From the cell containing the given text, extract its center point as [x, y] coordinate. 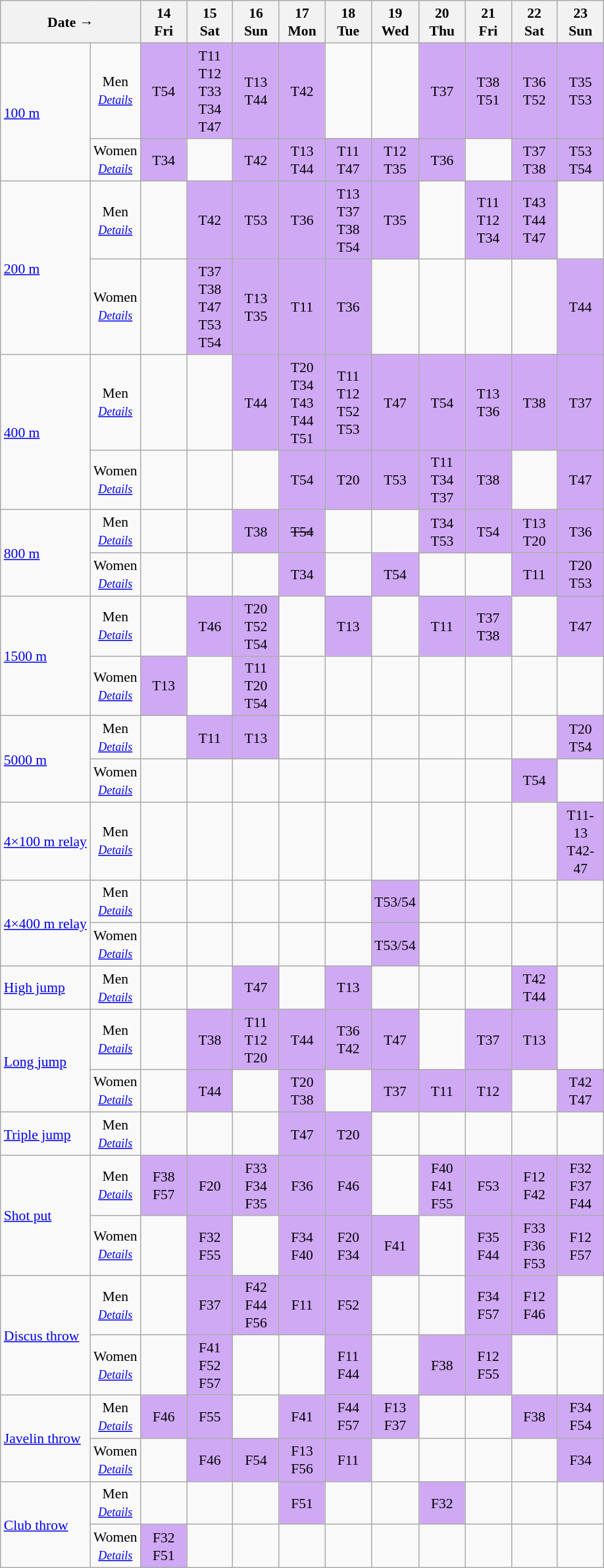
22Sat [534, 22]
F40F41F55 [442, 1185]
T42T47 [580, 1091]
23Sun [580, 22]
T43 T44T47 [534, 220]
T11T12T34 [488, 220]
F34F57 [488, 1306]
19Wed [395, 22]
F36 [302, 1185]
T35 [395, 220]
T11 T47 [348, 160]
F54 [256, 1460]
F51 [302, 1503]
Date → [71, 22]
18Tue [348, 22]
Triple jump [45, 1134]
F12F55 [488, 1365]
F13F56 [302, 1460]
F37 [210, 1306]
200 m [45, 268]
100 m [45, 112]
16Sun [256, 22]
F20F34 [348, 1245]
F41F52F57 [210, 1365]
4×100 m relay [45, 841]
T36T42 [348, 1039]
T11 T12T20 [256, 1039]
Javelin throw [45, 1438]
F33F34F35 [256, 1185]
F12F46 [534, 1306]
F34 [580, 1460]
T37T38T47T53T54 [210, 306]
F20 [210, 1185]
F11F44 [348, 1365]
F32F51 [164, 1546]
F12F57 [580, 1245]
T11T12T52T53 [348, 402]
5000 m [45, 759]
15Sat [210, 22]
21Fri [488, 22]
F33F36F53 [534, 1245]
F52 [348, 1306]
14Fri [164, 22]
T36T52 [534, 91]
17Mon [302, 22]
F38F57 [164, 1185]
F44F57 [348, 1417]
T20T38 [302, 1091]
T13 T37T38T54 [348, 220]
F12F42 [534, 1185]
4×400 m relay [45, 923]
Shot put [45, 1215]
F34F40 [302, 1245]
800 m [45, 552]
T42T44 [534, 987]
T11 T12 T33 T34 T47 [210, 91]
400 m [45, 432]
Discus throw [45, 1335]
T12 [488, 1091]
F35F44 [488, 1245]
Club throw [45, 1524]
T37 T38 [488, 626]
T13T35 [256, 306]
F13F37 [395, 1417]
20Thu [442, 22]
F34F54 [580, 1417]
High jump [45, 987]
T35T53 [580, 91]
F53 [488, 1185]
F55 [210, 1417]
T20T54 [580, 738]
1500 m [45, 655]
T11 T20 T54 [256, 686]
F32F37F44 [580, 1185]
T12 T35 [395, 160]
T11-13T42-47 [580, 841]
T46 [210, 626]
T53T54 [580, 160]
F32F55 [210, 1245]
T37T38 [534, 160]
Long jump [45, 1061]
F42 F44 F56 [256, 1306]
T13T36 [488, 402]
T38T51 [488, 91]
T13T20 [534, 531]
T20T52 T54 [256, 626]
T34T53 [442, 531]
T20T53 [580, 575]
F32 [442, 1503]
T11T34T37 [442, 480]
T20T34T43T44T51 [302, 402]
